Scan for the cell matching the given text and deliver its [X, Y] coordinate at center. 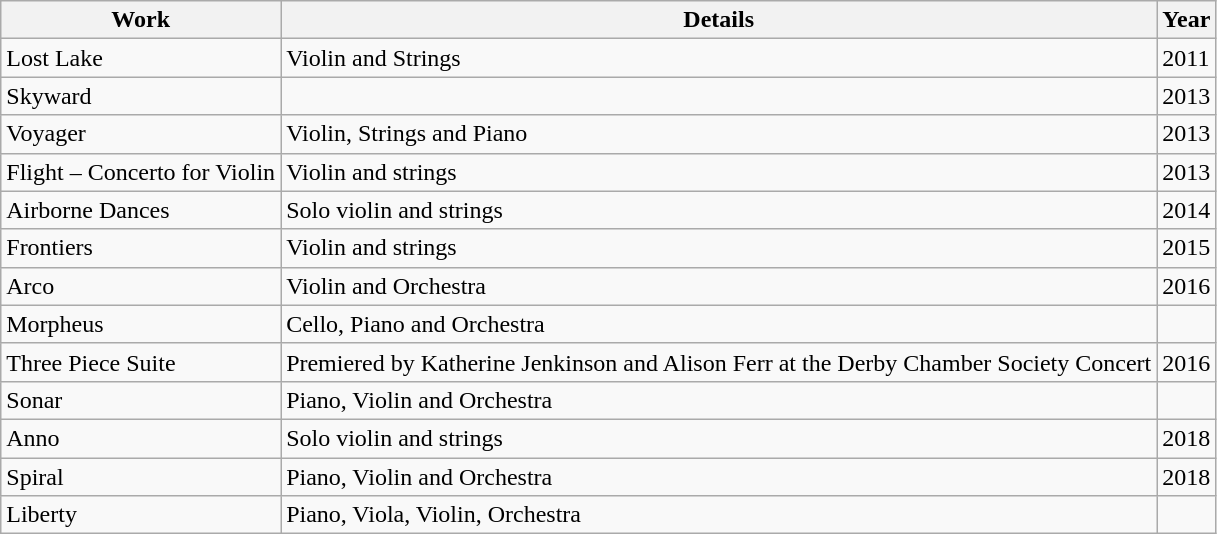
Liberty [141, 515]
Details [719, 20]
2014 [1186, 210]
Anno [141, 438]
Year [1186, 20]
Voyager [141, 134]
Skyward [141, 96]
Violin, Strings and Piano [719, 134]
Work [141, 20]
Lost Lake [141, 58]
2011 [1186, 58]
Spiral [141, 477]
Cello, Piano and Orchestra [719, 324]
Three Piece Suite [141, 362]
Flight – Concerto for Violin [141, 172]
Violin and Orchestra [719, 286]
Violin and Strings [719, 58]
Morpheus [141, 324]
Premiered by Katherine Jenkinson and Alison Ferr at the Derby Chamber Society Concert [719, 362]
Frontiers [141, 248]
Arco [141, 286]
Piano, Viola, Violin, Orchestra [719, 515]
Sonar [141, 400]
Airborne Dances [141, 210]
2015 [1186, 248]
